For the text-containing cell, return its midpoint in (x, y) coordinate format. 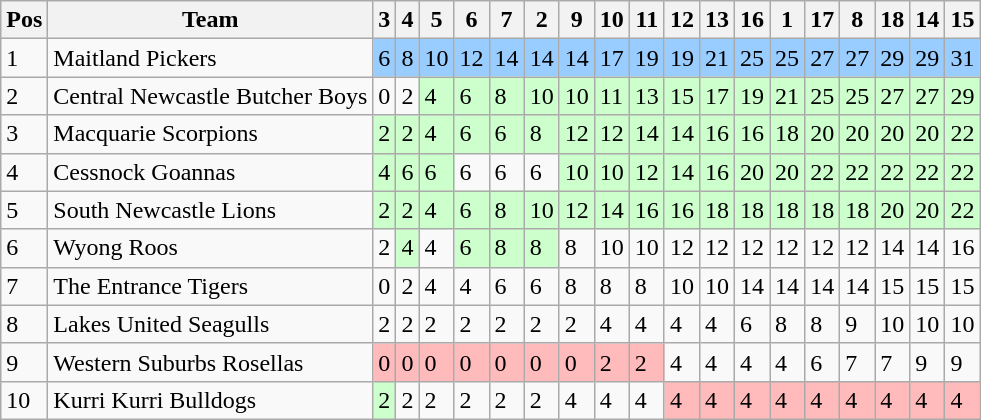
Maitland Pickers (210, 58)
Team (210, 20)
Cessnock Goannas (210, 172)
Wyong Roos (210, 248)
Macquarie Scorpions (210, 134)
South Newcastle Lions (210, 210)
The Entrance Tigers (210, 286)
31 (962, 58)
Western Suburbs Rosellas (210, 362)
Pos (24, 20)
Central Newcastle Butcher Boys (210, 96)
Lakes United Seagulls (210, 324)
Kurri Kurri Bulldogs (210, 400)
